Return the (x, y) coordinate for the center point of the cell that contains the specified text.  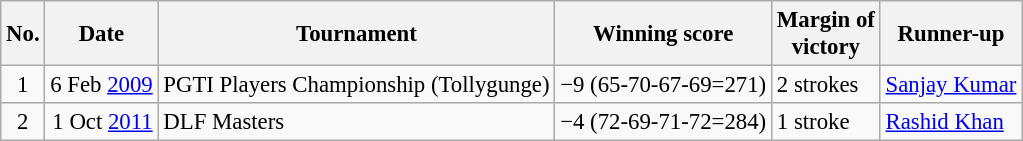
1 stroke (826, 122)
1 (23, 85)
2 (23, 122)
Winning score (664, 34)
Rashid Khan (951, 122)
−4 (72-69-71-72=284) (664, 122)
−9 (65-70-67-69=271) (664, 85)
2 strokes (826, 85)
Tournament (356, 34)
Margin ofvictory (826, 34)
1 Oct 2011 (102, 122)
6 Feb 2009 (102, 85)
DLF Masters (356, 122)
Date (102, 34)
PGTI Players Championship (Tollygunge) (356, 85)
No. (23, 34)
Sanjay Kumar (951, 85)
Runner-up (951, 34)
